Search for the cell housing the specified text and yield its [x, y] center coordinate. 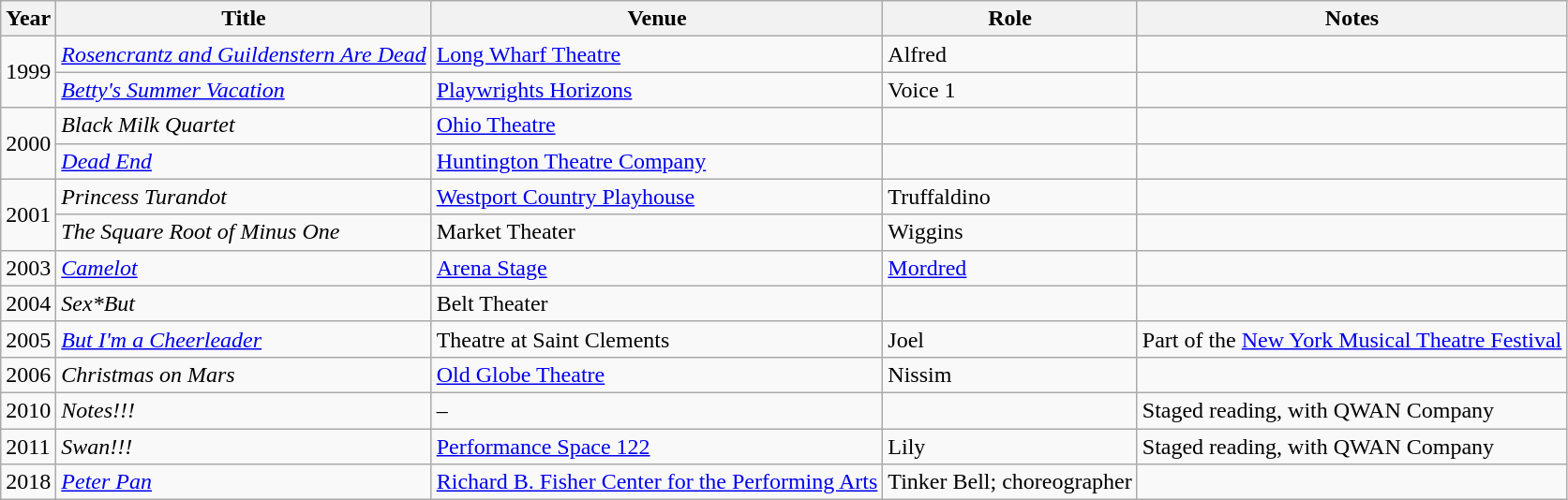
Notes [1351, 19]
Arena Stage [657, 268]
2011 [28, 447]
Long Wharf Theatre [657, 54]
Performance Space 122 [657, 447]
Voice 1 [1010, 90]
Lily [1010, 447]
2003 [28, 268]
Nissim [1010, 375]
Wiggins [1010, 232]
Camelot [244, 268]
Huntington Theatre Company [657, 161]
Old Globe Theatre [657, 375]
Ohio Theatre [657, 125]
2010 [28, 410]
Notes!!! [244, 410]
Richard B. Fisher Center for the Performing Arts [657, 482]
Black Milk Quartet [244, 125]
Playwrights Horizons [657, 90]
2004 [28, 303]
Dead End [244, 161]
Christmas on Mars [244, 375]
Year [28, 19]
The Square Root of Minus One [244, 232]
Sex*But [244, 303]
Westport Country Playhouse [657, 197]
Swan!!! [244, 447]
2018 [28, 482]
Part of the New York Musical Theatre Festival [1351, 339]
Belt Theater [657, 303]
1999 [28, 72]
Title [244, 19]
Venue [657, 19]
Betty's Summer Vacation [244, 90]
Princess Turandot [244, 197]
Theatre at Saint Clements [657, 339]
– [657, 410]
Mordred [1010, 268]
Rosencrantz and Guildenstern Are Dead [244, 54]
Market Theater [657, 232]
Peter Pan [244, 482]
Alfred [1010, 54]
Truffaldino [1010, 197]
Role [1010, 19]
2006 [28, 375]
2000 [28, 143]
2001 [28, 214]
But I'm a Cheerleader [244, 339]
Joel [1010, 339]
Tinker Bell; choreographer [1010, 482]
2005 [28, 339]
